Return (x, y) of the center of cell containing provided text 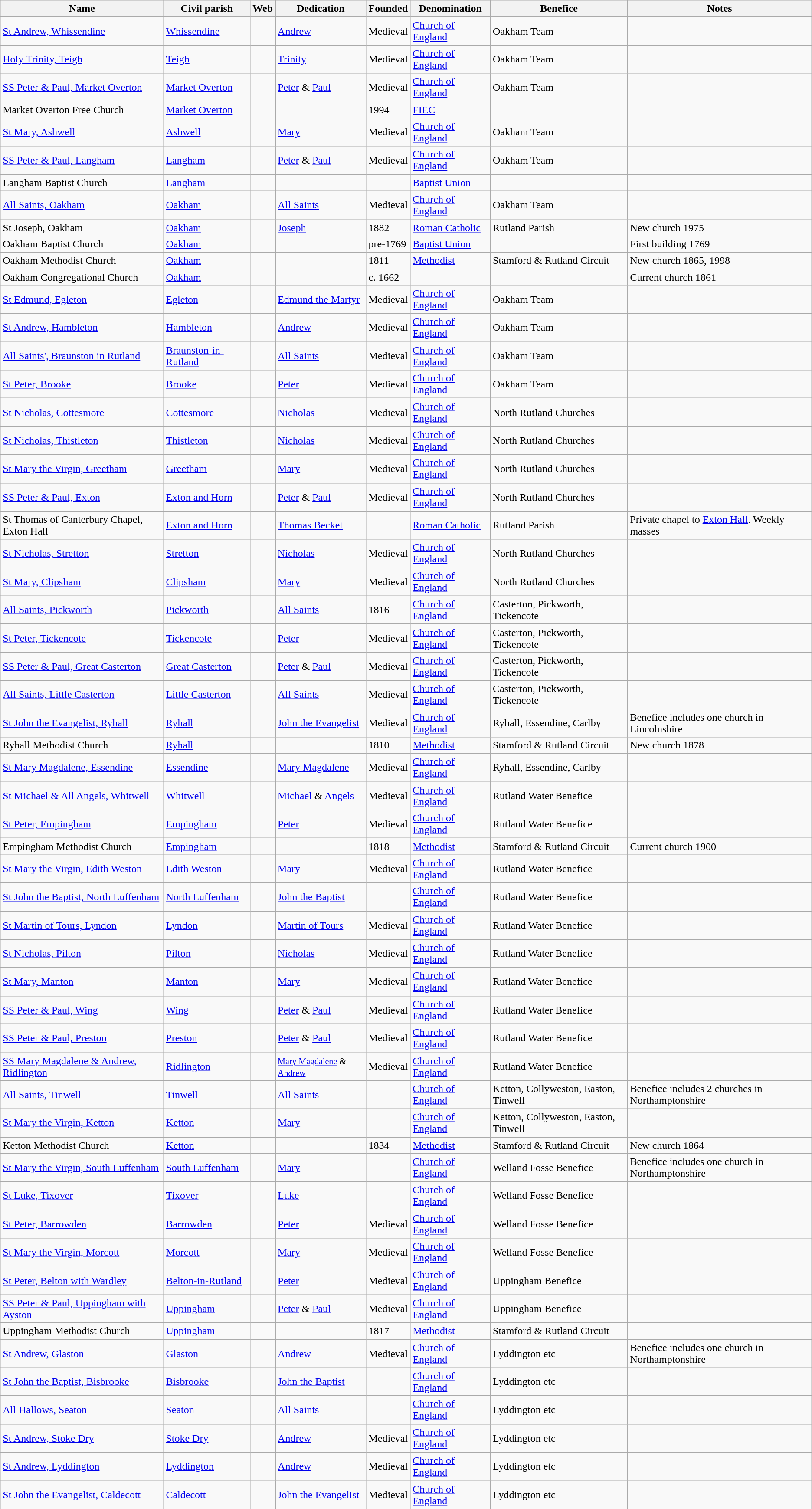
1811 (388, 260)
St Peter, Belton with Wardley (82, 1281)
Tixover (207, 1196)
SS Mary Magdalene & Andrew, Ridlington (82, 1066)
Joseph (321, 227)
St Nicholas, Stretton (82, 554)
St Andrew, Lyddington (82, 1466)
St Mary, Manton (82, 981)
1882 (388, 227)
St John the Baptist, Bisbrooke (82, 1381)
1810 (388, 745)
pre-1769 (388, 244)
All Saints', Braunston in Rutland (82, 356)
Oakham Methodist Church (82, 260)
St Peter, Barrowden (82, 1224)
Tickencote (207, 638)
St Peter, Tickencote (82, 638)
St Mary, Ashwell (82, 132)
Denomination (450, 9)
Wing (207, 1010)
All Saints, Tinwell (82, 1094)
Preston (207, 1038)
Benefice includes 2 churches in Northamptonshire (720, 1094)
Stretton (207, 554)
Name (82, 9)
Founded (388, 9)
Pickworth (207, 610)
New church 1864 (720, 1145)
North Luffenham (207, 897)
Mary Magdalene (321, 768)
Holy Trinity, Teigh (82, 59)
First building 1769 (720, 244)
Edmund the Martyr (321, 299)
SS Peter & Paul, Langham (82, 161)
All Saints, Little Casterton (82, 694)
SS Peter & Paul, Great Casterton (82, 666)
All Saints, Pickworth (82, 610)
Current church 1861 (720, 277)
Braunston-in-Rutland (207, 356)
Great Casterton (207, 666)
St Andrew, Whissendine (82, 31)
Egleton (207, 299)
New church 1975 (720, 227)
Market Overton Free Church (82, 110)
Hambleton (207, 328)
SS Peter & Paul, Exton (82, 497)
St Mary the Virgin, South Luffenham (82, 1168)
St Peter, Empingham (82, 824)
Morcott (207, 1252)
Civil parish (207, 9)
Trinity (321, 59)
Current church 1900 (720, 846)
Empingham Methodist Church (82, 846)
1817 (388, 1331)
Glaston (207, 1354)
New church 1878 (720, 745)
Benefice includes one church in Lincolnshire (720, 723)
St Michael & All Angels, Whitwell (82, 796)
St John the Evangelist, Ryhall (82, 723)
St Nicholas, Thistleton (82, 441)
St Mary the Virgin, Edith Weston (82, 869)
Mary Magdalene & Andrew (321, 1066)
c. 1662 (388, 277)
Clipsham (207, 581)
Seaton (207, 1410)
New church 1865, 1998 (720, 260)
1834 (388, 1145)
Bisbrooke (207, 1381)
Little Casterton (207, 694)
Lyddington (207, 1466)
Whissendine (207, 31)
St Andrew, Stoke Dry (82, 1438)
St Andrew, Glaston (82, 1354)
Teigh (207, 59)
All Hallows, Seaton (82, 1410)
Web (263, 9)
St John the Baptist, North Luffenham (82, 897)
St Andrew, Hambleton (82, 328)
Private chapel to Exton Hall. Weekly masses (720, 525)
St Martin of Tours, Lyndon (82, 925)
All Saints, Oakham (82, 205)
Essendine (207, 768)
SS Peter & Paul, Preston (82, 1038)
Benefice (559, 9)
Luke (321, 1196)
Caldecott (207, 1494)
1818 (388, 846)
Lyndon (207, 925)
Langham Baptist Church (82, 183)
Dedication (321, 9)
St Mary the Virgin, Morcott (82, 1252)
Michael & Angels (321, 796)
Ryhall Methodist Church (82, 745)
Ketton Methodist Church (82, 1145)
Belton-in-Rutland (207, 1281)
Edith Weston (207, 869)
Martin of Tours (321, 925)
St Edmund, Egleton (82, 299)
St Luke, Tixover (82, 1196)
Ridlington (207, 1066)
St Mary, Clipsham (82, 581)
SS Peter & Paul, Uppingham with Ayston (82, 1309)
Oakham Baptist Church (82, 244)
Notes (720, 9)
St Joseph, Oakham (82, 227)
Pilton (207, 954)
Thomas Becket (321, 525)
Oakham Congregational Church (82, 277)
St Nicholas, Cottesmore (82, 412)
Uppingham Methodist Church (82, 1331)
St Peter, Brooke (82, 384)
Manton (207, 981)
Whitwell (207, 796)
Cottesmore (207, 412)
Brooke (207, 384)
Tinwell (207, 1094)
St Mary Magdalene, Essendine (82, 768)
1994 (388, 110)
Thistleton (207, 441)
FIEC (450, 110)
Ashwell (207, 132)
South Luffenham (207, 1168)
Stoke Dry (207, 1438)
St Mary the Virgin, Ketton (82, 1123)
St Nicholas, Pilton (82, 954)
1816 (388, 610)
Barrowden (207, 1224)
SS Peter & Paul, Market Overton (82, 88)
SS Peter & Paul, Wing (82, 1010)
Greetham (207, 469)
St John the Evangelist, Caldecott (82, 1494)
St Mary the Virgin, Greetham (82, 469)
St Thomas of Canterbury Chapel, Exton Hall (82, 525)
